Search for the cell housing the specified text and yield its (x, y) center coordinate. 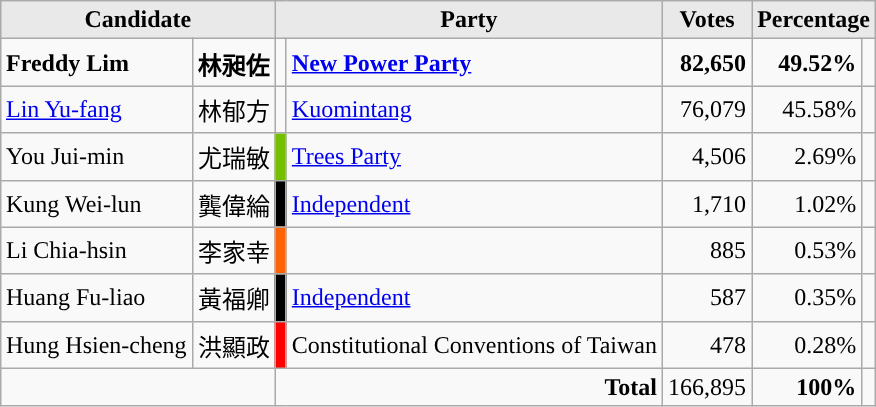
0.28% (807, 344)
Freddy Lim (96, 62)
Kuomintang (474, 110)
2.69% (807, 156)
Trees Party (474, 156)
李家幸 (234, 250)
478 (708, 344)
4,506 (708, 156)
黃福卿 (234, 298)
New Power Party (474, 62)
Total (468, 387)
166,895 (708, 387)
0.53% (807, 250)
76,079 (708, 110)
587 (708, 298)
Party (468, 20)
Huang Fu-liao (96, 298)
100% (807, 387)
Candidate (138, 20)
Constitutional Conventions of Taiwan (474, 344)
林昶佐 (234, 62)
Percentage (814, 20)
Lin Yu-fang (96, 110)
49.52% (807, 62)
洪顯政 (234, 344)
龔偉綸 (234, 204)
885 (708, 250)
Hung Hsien-cheng (96, 344)
林郁方 (234, 110)
Kung Wei-lun (96, 204)
Votes (708, 20)
1.02% (807, 204)
0.35% (807, 298)
45.58% (807, 110)
Li Chia-hsin (96, 250)
82,650 (708, 62)
1,710 (708, 204)
尤瑞敏 (234, 156)
You Jui-min (96, 156)
